Locate the cell with the specified text and output its (X, Y) center coordinate. 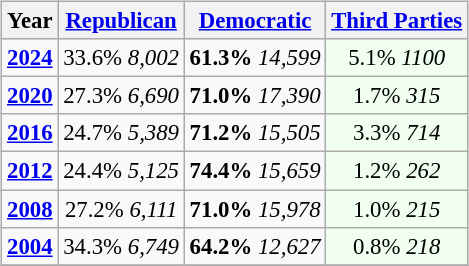
3.3% 714 (397, 133)
71.0% 17,390 (255, 96)
24.7% 5,389 (121, 133)
5.1% 1100 (397, 58)
1.0% 215 (397, 209)
1.7% 315 (397, 96)
64.2% 12,627 (255, 246)
Third Parties (397, 21)
74.4% 15,659 (255, 171)
2008 (30, 209)
33.6% 8,002 (121, 58)
27.3% 6,690 (121, 96)
61.3% 14,599 (255, 58)
71.0% 15,978 (255, 209)
27.2% 6,111 (121, 209)
Democratic (255, 21)
1.2% 262 (397, 171)
0.8% 218 (397, 246)
2004 (30, 246)
2016 (30, 133)
2020 (30, 96)
2012 (30, 171)
2024 (30, 58)
71.2% 15,505 (255, 133)
34.3% 6,749 (121, 246)
Year (30, 21)
Republican (121, 21)
24.4% 5,125 (121, 171)
